For the text-containing cell, return its midpoint in [x, y] coordinate format. 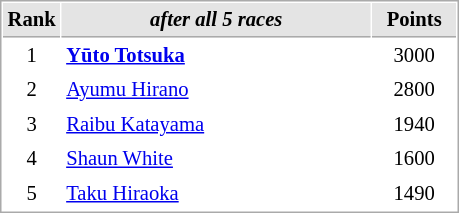
Taku Hiraoka [216, 194]
4 [32, 158]
2 [32, 90]
Ayumu Hirano [216, 90]
Shaun White [216, 158]
Points [414, 20]
Yūto Totsuka [216, 56]
3 [32, 124]
1 [32, 56]
5 [32, 194]
1490 [414, 194]
3000 [414, 56]
2800 [414, 90]
Raibu Katayama [216, 124]
Rank [32, 20]
1600 [414, 158]
1940 [414, 124]
after all 5 races [216, 20]
